Scan for the cell matching the given text and deliver its [x, y] coordinate at center. 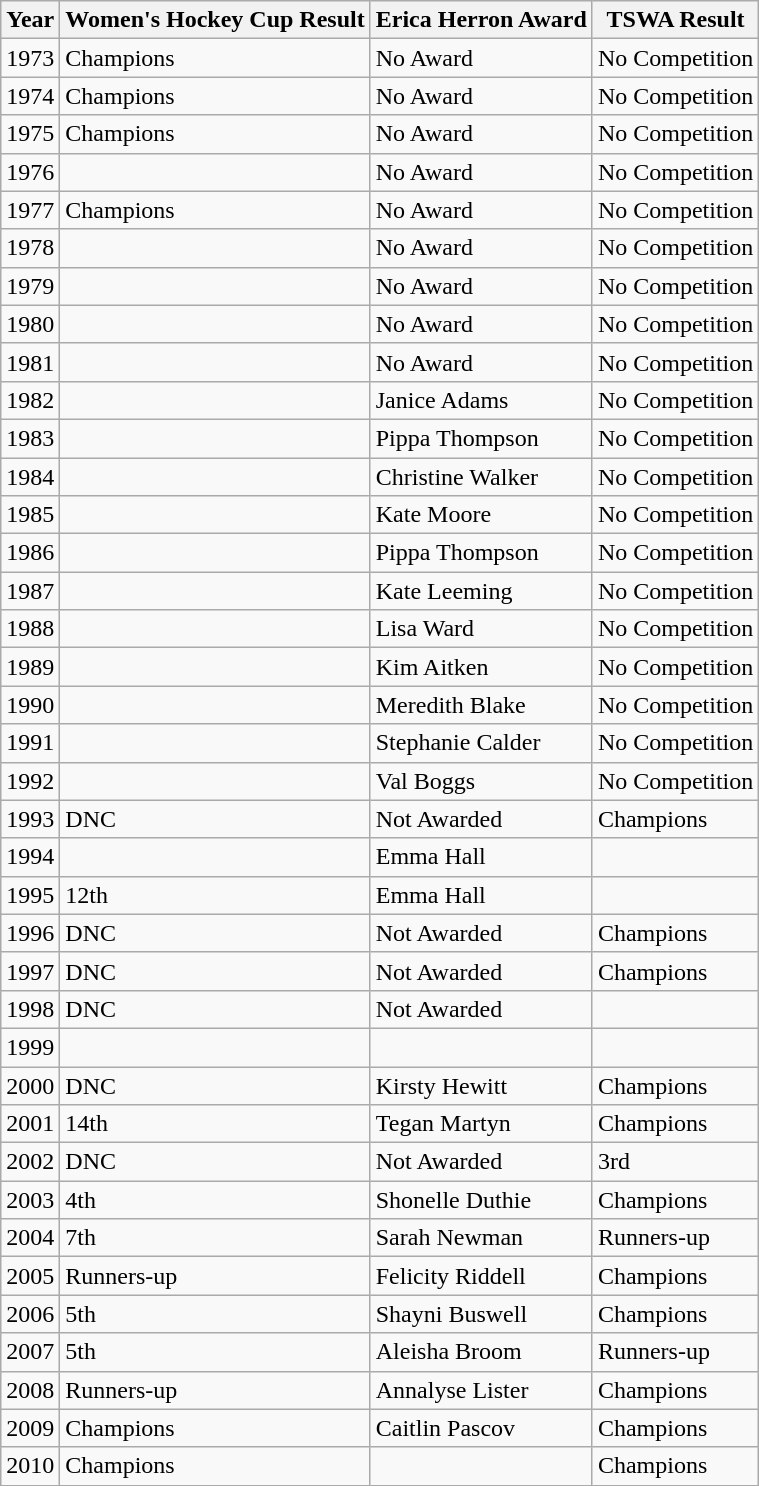
Tegan Martyn [481, 1124]
1974 [30, 96]
2010 [30, 1466]
Meredith Blake [481, 705]
1986 [30, 553]
1980 [30, 324]
Aleisha Broom [481, 1352]
1993 [30, 819]
Kirsty Hewitt [481, 1085]
Sarah Newman [481, 1238]
2000 [30, 1085]
Women's Hockey Cup Result [215, 20]
1977 [30, 210]
1998 [30, 1009]
1979 [30, 286]
1981 [30, 362]
Felicity Riddell [481, 1276]
Lisa Ward [481, 629]
2003 [30, 1200]
1990 [30, 705]
1976 [30, 172]
1989 [30, 667]
Annalyse Lister [481, 1390]
1991 [30, 743]
3rd [675, 1162]
1982 [30, 400]
1978 [30, 248]
TSWA Result [675, 20]
14th [215, 1124]
Janice Adams [481, 400]
1985 [30, 515]
1999 [30, 1047]
12th [215, 895]
Kate Leeming [481, 591]
Erica Herron Award [481, 20]
2009 [30, 1428]
1994 [30, 857]
Year [30, 20]
1987 [30, 591]
1975 [30, 134]
2004 [30, 1238]
Christine Walker [481, 477]
Kate Moore [481, 515]
Shayni Buswell [481, 1314]
2001 [30, 1124]
1983 [30, 438]
2007 [30, 1352]
2006 [30, 1314]
7th [215, 1238]
4th [215, 1200]
1995 [30, 895]
2002 [30, 1162]
1997 [30, 971]
Shonelle Duthie [481, 1200]
Caitlin Pascov [481, 1428]
1988 [30, 629]
2005 [30, 1276]
Kim Aitken [481, 667]
1984 [30, 477]
1992 [30, 781]
Stephanie Calder [481, 743]
Val Boggs [481, 781]
1973 [30, 58]
2008 [30, 1390]
1996 [30, 933]
